Extract the [x, y] coordinate from the center of the cell holding the provided text.  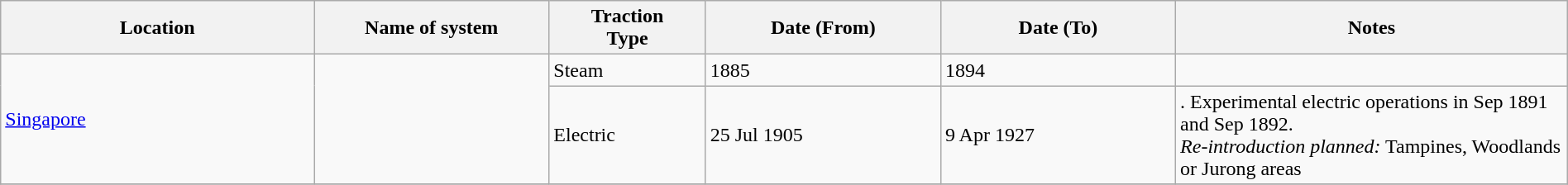
Electric [627, 135]
Singapore [157, 119]
1894 [1058, 70]
Notes [1372, 28]
25 Jul 1905 [823, 135]
. Experimental electric operations in Sep 1891 and Sep 1892.Re-introduction planned: Tampines, Woodlands or Jurong areas [1372, 135]
Date (From) [823, 28]
Location [157, 28]
1885 [823, 70]
Steam [627, 70]
Name of system [432, 28]
9 Apr 1927 [1058, 135]
Date (To) [1058, 28]
TractionType [627, 28]
